Search for the cell housing the specified text and yield its (x, y) center coordinate. 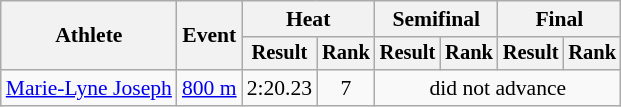
Heat (308, 19)
Marie-Lyne Joseph (89, 88)
800 m (210, 88)
Final (560, 19)
Semifinal (436, 19)
did not advance (498, 88)
7 (346, 88)
Athlete (89, 36)
Event (210, 36)
2:20.23 (280, 88)
